Return (X, Y) of the center of cell containing provided text 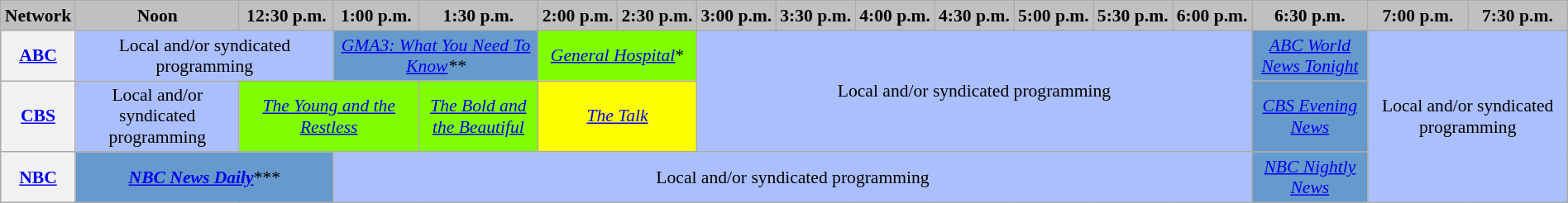
7:00 p.m. (1417, 16)
NBC News Daily*** (204, 178)
4:00 p.m. (895, 16)
6:30 p.m. (1310, 16)
Noon (157, 16)
ABC World News Tonight (1310, 56)
General Hospital* (618, 56)
2:30 p.m. (657, 16)
1:00 p.m. (375, 16)
NBC Nightly News (1310, 178)
GMA3: What You Need To Know** (435, 56)
The Talk (618, 117)
7:30 p.m. (1518, 16)
The Young and the Restless (329, 117)
ABC (38, 56)
CBS Evening News (1310, 117)
NBC (38, 178)
12:30 p.m. (286, 16)
CBS (38, 117)
3:30 p.m. (815, 16)
2:00 p.m. (578, 16)
6:00 p.m. (1212, 16)
5:00 p.m. (1054, 16)
4:30 p.m. (974, 16)
1:30 p.m. (478, 16)
5:30 p.m. (1133, 16)
The Bold and the Beautiful (478, 117)
Network (38, 16)
3:00 p.m. (736, 16)
